Detect which cell encompasses the target text, then output its (x, y) center coordinate. 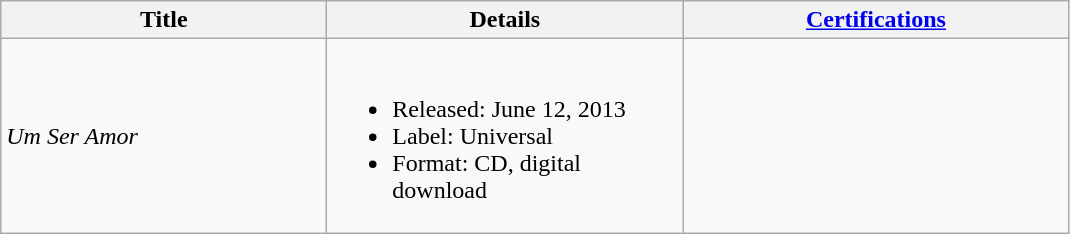
Released: June 12, 2013Label: UniversalFormat: CD, digital download (505, 136)
Details (505, 20)
Title (164, 20)
Certifications (876, 20)
Um Ser Amor (164, 136)
